For the text-containing cell, return its midpoint in [x, y] coordinate format. 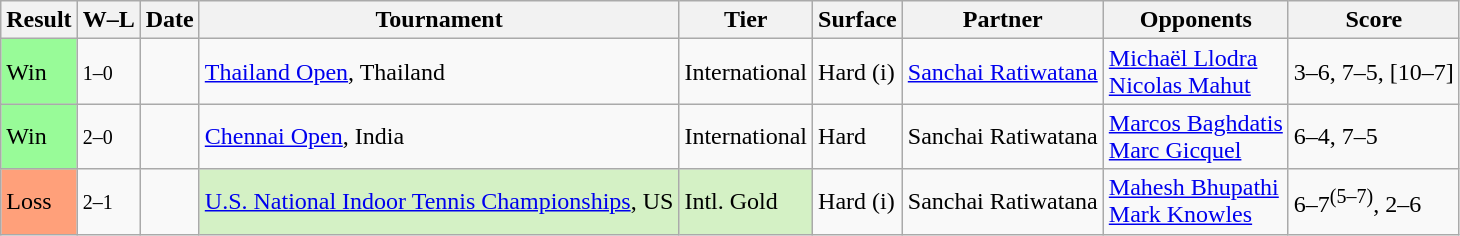
Hard [858, 136]
Score [1374, 20]
Thailand Open, Thailand [439, 72]
1–0 [108, 72]
6–7(5–7), 2–6 [1374, 202]
Mahesh Bhupathi Mark Knowles [1196, 202]
W–L [108, 20]
Chennai Open, India [439, 136]
Tournament [439, 20]
6–4, 7–5 [1374, 136]
2–0 [108, 136]
Surface [858, 20]
Opponents [1196, 20]
3–6, 7–5, [10–7] [1374, 72]
2–1 [108, 202]
Intl. Gold [746, 202]
Partner [1002, 20]
Loss [39, 202]
Result [39, 20]
U.S. National Indoor Tennis Championships, US [439, 202]
Tier [746, 20]
Michaël Llodra Nicolas Mahut [1196, 72]
Date [170, 20]
Marcos Baghdatis Marc Gicquel [1196, 136]
